Search for the cell housing the specified text and yield its [X, Y] center coordinate. 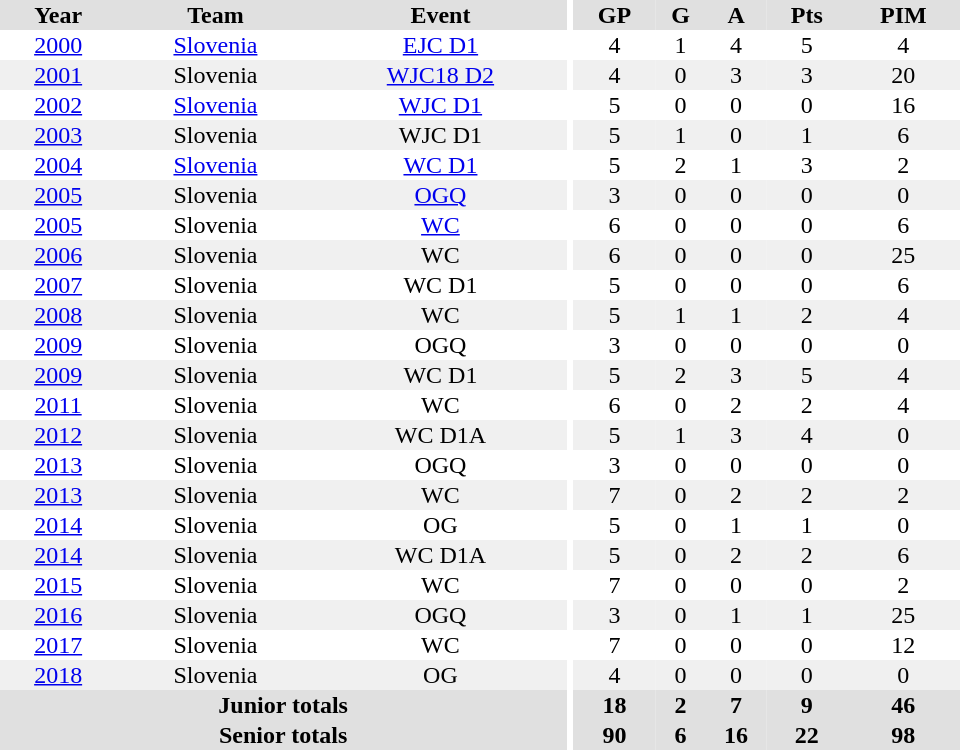
G [680, 15]
Team [215, 15]
2012 [58, 435]
18 [614, 705]
2003 [58, 135]
20 [904, 75]
2001 [58, 75]
2011 [58, 405]
Year [58, 15]
2006 [58, 255]
A [736, 15]
2018 [58, 675]
98 [904, 735]
2017 [58, 645]
2007 [58, 285]
46 [904, 705]
22 [807, 735]
90 [614, 735]
2008 [58, 315]
2000 [58, 45]
GP [614, 15]
Senior totals [283, 735]
2015 [58, 585]
Event [441, 15]
2002 [58, 105]
EJC D1 [441, 45]
2016 [58, 615]
WJC18 D2 [441, 75]
Pts [807, 15]
2004 [58, 165]
9 [807, 705]
Junior totals [283, 705]
PIM [904, 15]
12 [904, 645]
